From the cell containing the given text, extract its center point as [X, Y] coordinate. 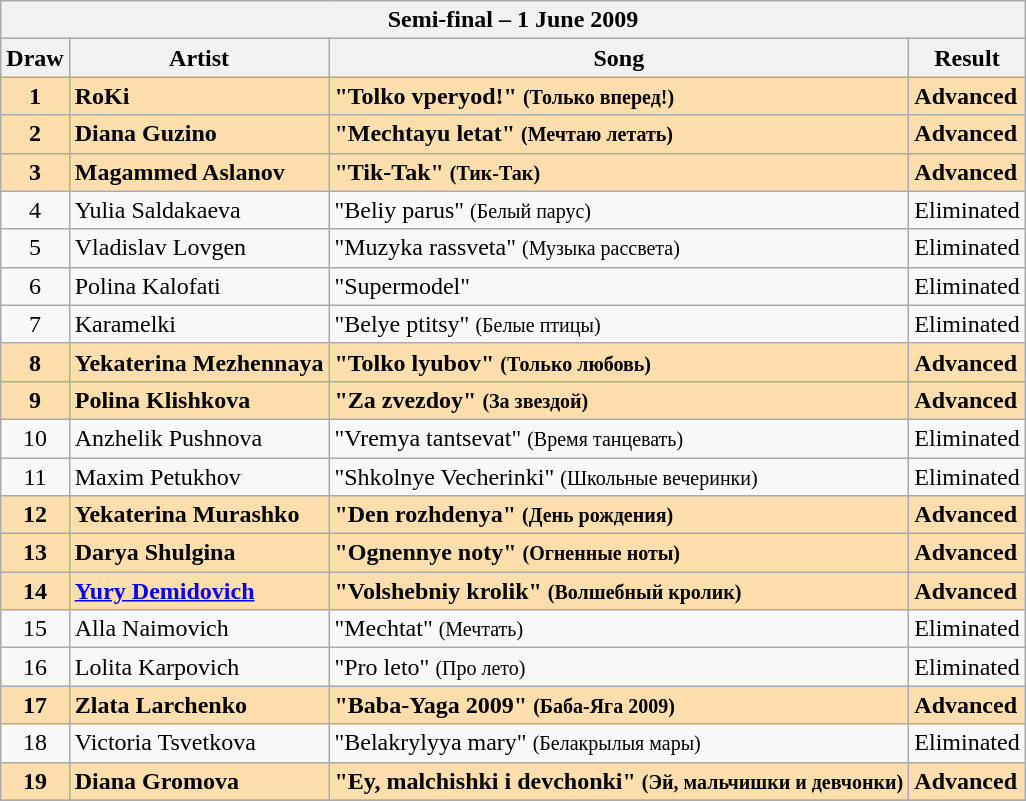
"Tolko lyubov" (Только любовь) [619, 362]
Alla Naimovich [199, 629]
"Mechtayu letat" (Мечтаю летать) [619, 134]
6 [35, 286]
19 [35, 781]
"Pro leto" (Про лето) [619, 667]
"Belye ptitsy" (Белые птицы) [619, 324]
"Belakrylyya mary" (Белакрылыя мары) [619, 743]
Yekaterina Mezhennaya [199, 362]
13 [35, 553]
14 [35, 591]
Zlata Larchenko [199, 705]
Polina Klishkova [199, 400]
18 [35, 743]
11 [35, 477]
12 [35, 515]
Yury Demidovich [199, 591]
Magammed Aslanov [199, 172]
Lolita Karpovich [199, 667]
3 [35, 172]
"Tolko vperyod!" (Только вперед!) [619, 96]
"Tik-Tak" (Тик-Так) [619, 172]
Diana Gromova [199, 781]
5 [35, 248]
2 [35, 134]
Yulia Saldakaeva [199, 210]
8 [35, 362]
Yekaterina Murashko [199, 515]
"Volshebniy krolik" (Волшебный кролик) [619, 591]
Maxim Petukhov [199, 477]
4 [35, 210]
"Za zvezdoy" (За звездой) [619, 400]
Semi-final – 1 June 2009 [513, 20]
Darya Shulgina [199, 553]
"Beliy parus" (Белый парус) [619, 210]
10 [35, 438]
"Vremya tantsevat" (Время танцевать) [619, 438]
"Baba-Yaga 2009" (Баба-Яга 2009) [619, 705]
Polina Kalofati [199, 286]
15 [35, 629]
17 [35, 705]
"Ey, malchishki i devchonki" (Эй, мальчишки и девчонки) [619, 781]
Victoria Tsvetkova [199, 743]
Diana Guzino [199, 134]
"Den rozhdenya" (День рождения) [619, 515]
7 [35, 324]
RoKi [199, 96]
"Muzyka rassveta" (Музыка рассвета) [619, 248]
16 [35, 667]
"Shkolnye Vecherinki" (Школьные вечеринки) [619, 477]
9 [35, 400]
Karamelki [199, 324]
Anzhelik Pushnova [199, 438]
1 [35, 96]
"Ognennye noty" (Огненные ноты) [619, 553]
Draw [35, 58]
"Supermodel" [619, 286]
Artist [199, 58]
Result [967, 58]
Song [619, 58]
"Mechtat" (Мечтать) [619, 629]
Vladislav Lovgen [199, 248]
